From the cell containing the given text, extract its center point as (X, Y) coordinate. 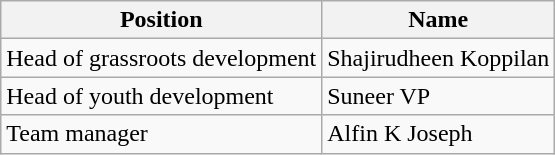
Team manager (162, 134)
Suneer VP (438, 96)
Head of grassroots development (162, 58)
Name (438, 20)
Position (162, 20)
Shajirudheen Koppilan (438, 58)
Head of youth development (162, 96)
Alfin K Joseph (438, 134)
